Output the (x, y) coordinate of the center of the cell containing the given text.  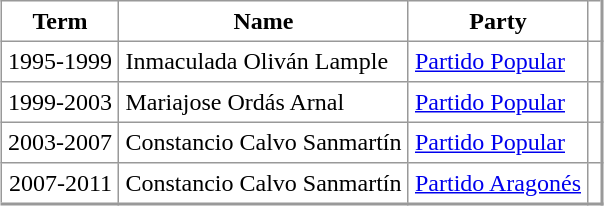
Partido Aragonés (498, 184)
Inmaculada Oliván Lample (264, 61)
2003-2007 (60, 142)
Name (264, 21)
Party (498, 21)
Term (60, 21)
2007-2011 (60, 184)
1995-1999 (60, 61)
1999-2003 (60, 102)
Mariajose Ordás Arnal (264, 102)
